Provide the [x, y] coordinate of the cell's center where the given text is located.  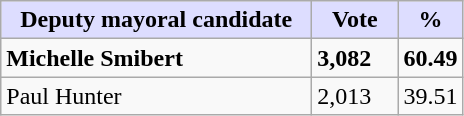
2,013 [355, 96]
60.49 [430, 58]
% [430, 20]
Michelle Smibert [156, 58]
3,082 [355, 58]
39.51 [430, 96]
Vote [355, 20]
Deputy mayoral candidate [156, 20]
Paul Hunter [156, 96]
